Scan for the cell matching the given text and deliver its [X, Y] coordinate at center. 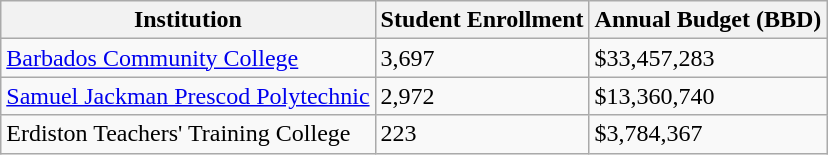
3,697 [482, 58]
Samuel Jackman Prescod Polytechnic [188, 96]
Erdiston Teachers' Training College [188, 134]
Student Enrollment [482, 20]
$3,784,367 [708, 134]
Barbados Community College [188, 58]
$33,457,283 [708, 58]
223 [482, 134]
Annual Budget (BBD) [708, 20]
Institution [188, 20]
$13,360,740 [708, 96]
2,972 [482, 96]
